For the text-containing cell, return its midpoint in (X, Y) coordinate format. 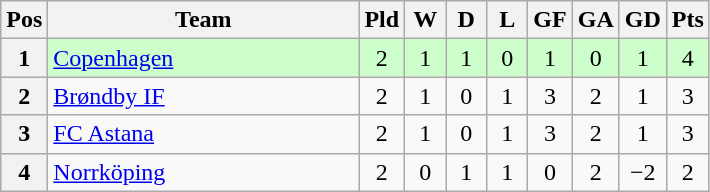
Pts (688, 20)
FC Astana (204, 134)
Norrköping (204, 172)
GF (550, 20)
L (508, 20)
Team (204, 20)
−2 (642, 172)
GD (642, 20)
GA (596, 20)
D (466, 20)
Brøndby IF (204, 96)
Copenhagen (204, 58)
Pld (382, 20)
Pos (24, 20)
W (426, 20)
